Detect which cell encompasses the target text, then output its (x, y) center coordinate. 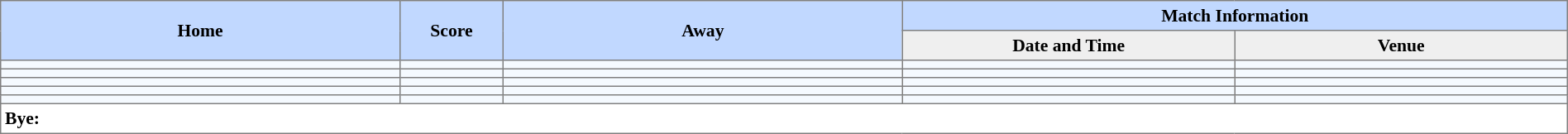
Venue (1401, 45)
Score (452, 31)
Home (200, 31)
Match Information (1235, 16)
Away (703, 31)
Bye: (784, 118)
Date and Time (1068, 45)
